Return (x, y) of the center of cell containing provided text 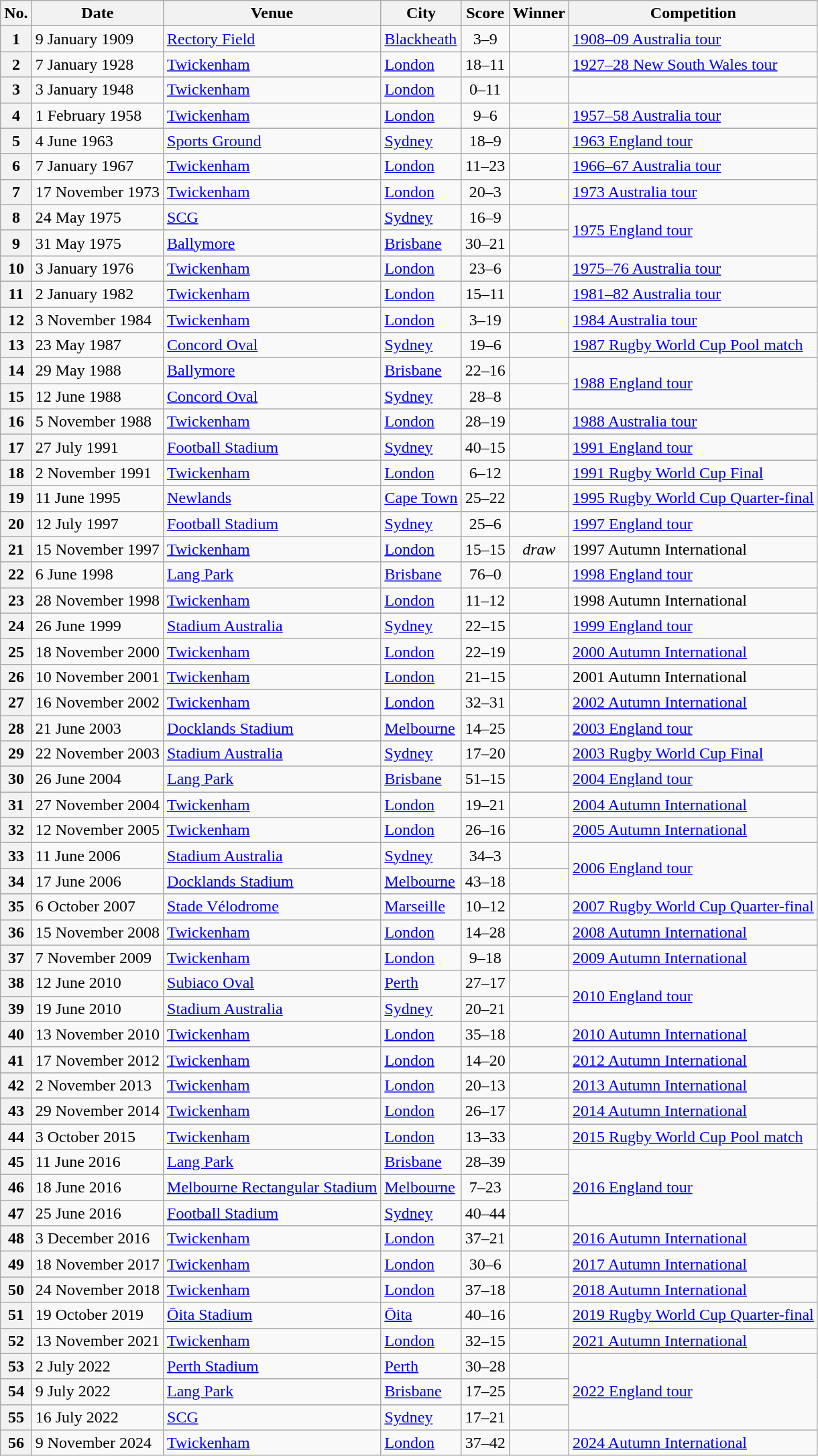
36 (16, 932)
1908–09 Australia tour (693, 39)
37–21 (485, 1239)
17–21 (485, 1417)
2015 Rugby World Cup Pool match (693, 1137)
Rectory Field (272, 39)
15 November 2008 (97, 932)
14–20 (485, 1060)
56 (16, 1443)
30–28 (485, 1366)
29 May 1988 (97, 371)
22–15 (485, 626)
12 November 2005 (97, 830)
35 (16, 907)
28–19 (485, 422)
54 (16, 1392)
24 November 2018 (97, 1290)
13 November 2010 (97, 1034)
draw (539, 549)
1997 Autumn International (693, 549)
28–8 (485, 396)
3 January 1948 (97, 90)
2017 Autumn International (693, 1264)
11–12 (485, 600)
1998 Autumn International (693, 600)
1995 Rugby World Cup Quarter-final (693, 498)
47 (16, 1213)
43 (16, 1111)
2010 England tour (693, 996)
20 (16, 524)
17–25 (485, 1392)
1987 Rugby World Cup Pool match (693, 345)
1984 Australia tour (693, 320)
7–23 (485, 1188)
1988 England tour (693, 384)
26 June 2004 (97, 779)
1981–82 Australia tour (693, 294)
18 November 2000 (97, 651)
35–18 (485, 1034)
3 October 2015 (97, 1137)
34 (16, 881)
1927–28 New South Wales tour (693, 64)
12 June 2010 (97, 983)
37–18 (485, 1290)
31 May 1975 (97, 243)
11 (16, 294)
15–11 (485, 294)
10 November 2001 (97, 677)
1975 England tour (693, 230)
1963 England tour (693, 141)
16 July 2022 (97, 1417)
19–6 (485, 345)
2000 Autumn International (693, 651)
Competition (693, 13)
17 June 2006 (97, 881)
51 (16, 1315)
9 (16, 243)
2 November 1991 (97, 473)
2 July 2022 (97, 1366)
26 June 1999 (97, 626)
12 (16, 320)
12 July 1997 (97, 524)
23 May 1987 (97, 345)
16–9 (485, 217)
15 (16, 396)
28–39 (485, 1162)
10–12 (485, 907)
34–3 (485, 856)
40–44 (485, 1213)
2014 Autumn International (693, 1111)
9 January 1909 (97, 39)
7 January 1928 (97, 64)
53 (16, 1366)
2021 Autumn International (693, 1341)
Date (97, 13)
2 November 2013 (97, 1085)
52 (16, 1341)
4 June 1963 (97, 141)
2024 Autumn International (693, 1443)
25 (16, 651)
39 (16, 1009)
3 (16, 90)
40 (16, 1034)
2003 Rugby World Cup Final (693, 754)
17 November 2012 (97, 1060)
Winner (539, 13)
19 June 2010 (97, 1009)
29 (16, 754)
13 November 2021 (97, 1341)
2002 Autumn International (693, 702)
16 (16, 422)
11 June 2016 (97, 1162)
55 (16, 1417)
2 (16, 64)
22–16 (485, 371)
31 (16, 805)
Stade Vélodrome (272, 907)
3–9 (485, 39)
30–21 (485, 243)
9 July 2022 (97, 1392)
16 November 2002 (97, 702)
13 (16, 345)
30 (16, 779)
38 (16, 983)
1 (16, 39)
2022 England tour (693, 1392)
26 (16, 677)
25 June 2016 (97, 1213)
1991 England tour (693, 447)
30–6 (485, 1264)
1991 Rugby World Cup Final (693, 473)
27 July 1991 (97, 447)
33 (16, 856)
3 November 1984 (97, 320)
25–6 (485, 524)
18–9 (485, 141)
2006 England tour (693, 869)
1975–76 Australia tour (693, 268)
2007 Rugby World Cup Quarter-final (693, 907)
23–6 (485, 268)
7 November 2009 (97, 958)
27 (16, 702)
17 November 1973 (97, 192)
22 (16, 575)
28 November 1998 (97, 600)
2001 Autumn International (693, 677)
48 (16, 1239)
2019 Rugby World Cup Quarter-final (693, 1315)
2012 Autumn International (693, 1060)
2004 Autumn International (693, 805)
14–25 (485, 728)
Melbourne Rectangular Stadium (272, 1188)
10 (16, 268)
51–15 (485, 779)
21 (16, 549)
44 (16, 1137)
5 (16, 141)
7 January 1967 (97, 166)
28 (16, 728)
1988 Australia tour (693, 422)
22 November 2003 (97, 754)
Newlands (272, 498)
13–33 (485, 1137)
2005 Autumn International (693, 830)
21–15 (485, 677)
2008 Autumn International (693, 932)
20–3 (485, 192)
Blackheath (421, 39)
1997 England tour (693, 524)
18–11 (485, 64)
43–18 (485, 881)
Ōita (421, 1315)
32 (16, 830)
4 (16, 115)
27–17 (485, 983)
1957–58 Australia tour (693, 115)
19 (16, 498)
No. (16, 13)
5 November 1988 (97, 422)
20–21 (485, 1009)
Marseille (421, 907)
2009 Autumn International (693, 958)
0–11 (485, 90)
20–13 (485, 1085)
1998 England tour (693, 575)
32–15 (485, 1341)
46 (16, 1188)
2013 Autumn International (693, 1085)
6 October 2007 (97, 907)
25–22 (485, 498)
41 (16, 1060)
14 (16, 371)
18 November 2017 (97, 1264)
50 (16, 1290)
24 (16, 626)
Venue (272, 13)
Score (485, 13)
45 (16, 1162)
18 June 2016 (97, 1188)
11 June 2006 (97, 856)
26–17 (485, 1111)
24 May 1975 (97, 217)
6 June 1998 (97, 575)
Sports Ground (272, 141)
6–12 (485, 473)
1999 England tour (693, 626)
27 November 2004 (97, 805)
2018 Autumn International (693, 1290)
3 December 2016 (97, 1239)
15–15 (485, 549)
37 (16, 958)
Cape Town (421, 498)
1 February 1958 (97, 115)
2016 England tour (693, 1188)
40–15 (485, 447)
15 November 1997 (97, 549)
City (421, 13)
2010 Autumn International (693, 1034)
Subiaco Oval (272, 983)
32–31 (485, 702)
26–16 (485, 830)
19–21 (485, 805)
2003 England tour (693, 728)
2 January 1982 (97, 294)
2004 England tour (693, 779)
37–42 (485, 1443)
22–19 (485, 651)
8 (16, 217)
1966–67 Australia tour (693, 166)
3 January 1976 (97, 268)
11–23 (485, 166)
3–19 (485, 320)
12 June 1988 (97, 396)
18 (16, 473)
29 November 2014 (97, 1111)
14–28 (485, 932)
Ōita Stadium (272, 1315)
6 (16, 166)
9 November 2024 (97, 1443)
1973 Australia tour (693, 192)
Perth Stadium (272, 1366)
7 (16, 192)
17–20 (485, 754)
40–16 (485, 1315)
2016 Autumn International (693, 1239)
21 June 2003 (97, 728)
9–18 (485, 958)
42 (16, 1085)
9–6 (485, 115)
11 June 1995 (97, 498)
17 (16, 447)
19 October 2019 (97, 1315)
23 (16, 600)
76–0 (485, 575)
49 (16, 1264)
